Provide the [x, y] coordinate of the cell's center where the given text is located.  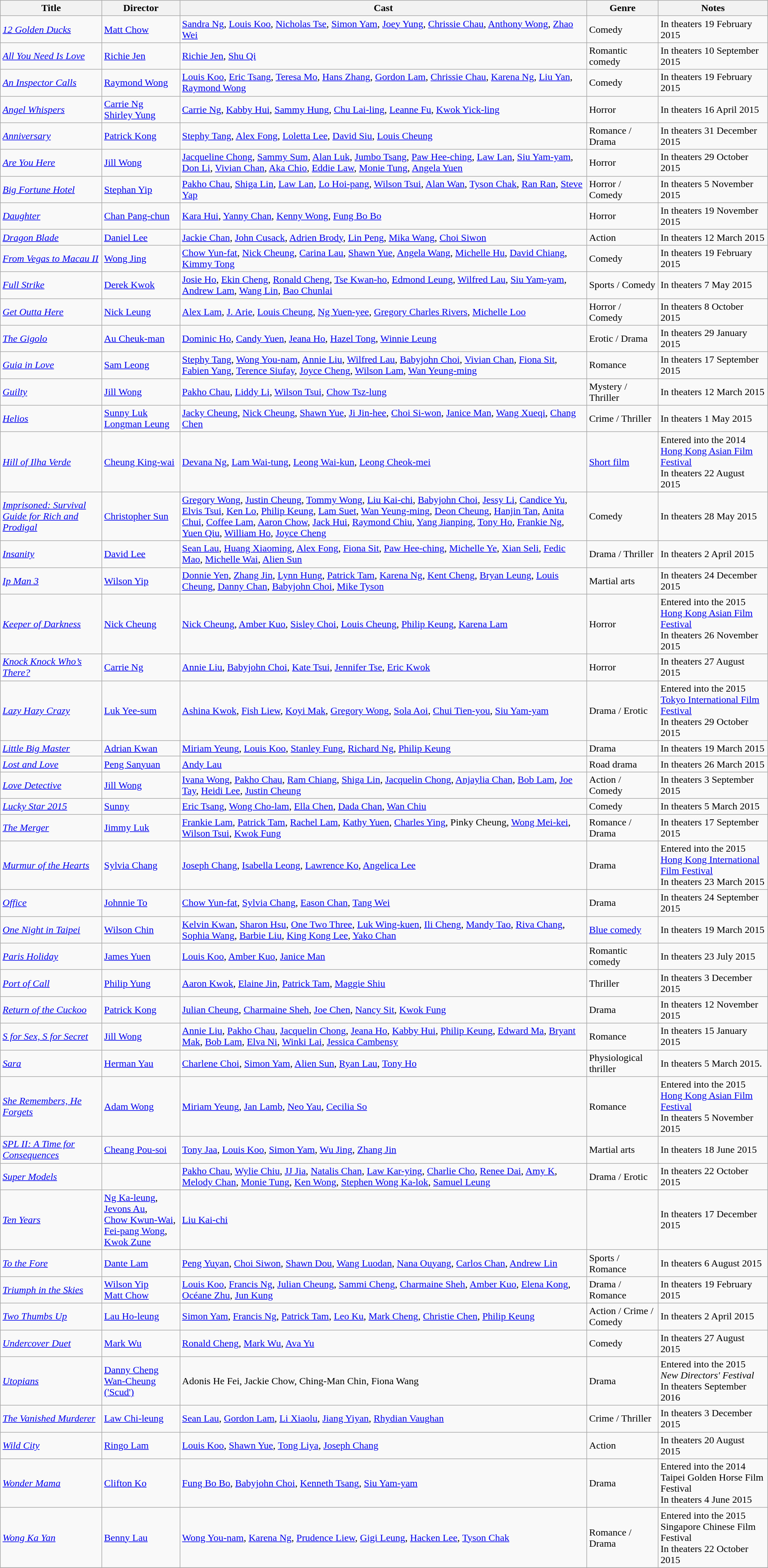
Daniel Lee [141, 237]
Cast [383, 8]
Short film [622, 462]
Dominic Ho, Candy Yuen, Jeana Ho, Hazel Tong, Winnie Leung [383, 339]
The Gigolo [51, 339]
Miriam Yeung, Jan Lamb, Neo Yau, Cecilia So [383, 1106]
Jimmy Luk [141, 827]
Entered into the 2015 New Directors' Festival In theaters September 2016 [713, 1381]
Kara Hui, Yanny Chan, Kenny Wong, Fung Bo Bo [383, 216]
Sean Lau, Huang Xiaoming, Alex Fong, Fiona Sit, Paw Hee-ching, Michelle Ye, Xian Seli, Fedic Mao, Michelle Wai, Alien Sun [383, 554]
Wilson Yip [141, 581]
Adonis He Fei, Jackie Chow, Ching-Man Chin, Fiona Wang [383, 1381]
Tony Jaa, Louis Koo, Simon Yam, Wu Jing, Zhang Jin [383, 1150]
Eric Tsang, Wong Cho-lam, Ella Chen, Dada Chan, Wan Chiu [383, 806]
Guilty [51, 392]
Peng Yuyan, Choi Siwon, Shawn Dou, Wang Luodan, Nana Ouyang, Carlos Chan, Andrew Lin [383, 1263]
Carrie Ng, Kabby Hui, Sammy Hung, Chu Lai-ling, Leanne Fu, Kwok Yick-ling [383, 109]
Lau Ho-leung [141, 1316]
Chow Yun-fat, Nick Cheung, Carina Lau, Shawn Yue, Angela Wang, Michelle Hu, David Chiang, Kimmy Tong [383, 258]
James Yuen [141, 957]
In theaters 5 March 2015 [713, 806]
Imprisoned: Survival Guide for Rich and Prodigal [51, 516]
Ashina Kwok, Fish Liew, Koyi Mak, Gregory Wong, Sola Aoi, Chui Tien-you, Siu Yam-yam [383, 711]
Richie Jen, Shu Qi [383, 56]
In theaters 8 October 2015 [713, 312]
Luk Yee-sum [141, 711]
In theaters 26 March 2015 [713, 764]
Wong Ka Yan [51, 1538]
In theaters 6 August 2015 [713, 1263]
Richie Jen [141, 56]
Louis Koo, Amber Kuo, Janice Man [383, 957]
In theaters 10 September 2015 [713, 56]
Cheung King-wai [141, 462]
Josie Ho, Ekin Cheng, Ronald Cheng, Tse Kwan-ho, Edmond Leung, Wilfred Lau, Siu Yam-yam, Andrew Lam, Wang Lin, Bao Chunlai [383, 285]
S for Sex, S for Secret [51, 1036]
In theaters 23 July 2015 [713, 957]
Entered into the 2014 Hong Kong Asian Film Festival In theaters 22 August 2015 [713, 462]
She Remembers, He Forgets [51, 1106]
12 Golden Ducks [51, 30]
Love Detective [51, 785]
In theaters 12 November 2015 [713, 1010]
Dante Lam [141, 1263]
Port of Call [51, 983]
Adam Wong [141, 1106]
Physiological thriller [622, 1063]
Lost and Love [51, 764]
Sandra Ng, Louis Koo, Nicholas Tse, Simon Yam, Joey Yung, Chrissie Chau, Anthony Wong, Zhao Wei [383, 30]
In theaters 3 September 2015 [713, 785]
Pakho Chau, Liddy Li, Wilson Tsui, Chow Tsz-lung [383, 392]
Sunny Luk Longman Leung [141, 418]
In theaters 29 January 2015 [713, 339]
Alex Lam, J. Arie, Louis Cheung, Ng Yuen-yee, Gregory Charles Rivers, Michelle Loo [383, 312]
Clifton Ko [141, 1483]
Drama / Romance [622, 1290]
Murmur of the Hearts [51, 866]
Derek Kwok [141, 285]
Mystery / Thriller [622, 392]
Adrian Kwan [141, 748]
Raymond Wong [141, 83]
Triumph in the Skies [51, 1290]
To the Fore [51, 1263]
Donnie Yen, Zhang Jin, Lynn Hung, Patrick Tam, Karena Ng, Kent Cheng, Bryan Leung, Louis Cheung, Danny Chan, Babyjohn Choi, Mike Tyson [383, 581]
Sara [51, 1063]
In theaters 16 April 2015 [713, 109]
Sean Lau, Gordon Lam, Li Xiaolu, Jiang Yiyan, Rhydian Vaughan [383, 1419]
In theaters 7 May 2015 [713, 285]
Frankie Lam, Patrick Tam, Rachel Lam, Kathy Yuen, Charles Ying, Pinky Cheung, Wong Mei-kei, Wilson Tsui, Kwok Fung [383, 827]
Erotic / Drama [622, 339]
Entered into the 2015 Hong Kong International Film Festival In theaters 23 March 2015 [713, 866]
Wild City [51, 1446]
Joseph Chang, Isabella Leong, Lawrence Ko, Angelica Lee [383, 866]
Matt Chow [141, 30]
Ng Ka-leung,Jevons Au,Chow Kwun-Wai,Fei-pang Wong,Kwok Zune [141, 1220]
In theaters 24 September 2015 [713, 903]
Law Chi-leung [141, 1419]
Hill of Ilha Verde [51, 462]
Knock Knock Who’s There? [51, 667]
Anniversary [51, 136]
Dragon Blade [51, 237]
Director [141, 8]
Danny Cheng Wan-Cheung ('Scud') [141, 1381]
Ringo Lam [141, 1446]
Ronald Cheng, Mark Wu, Ava Yu [383, 1343]
Entered into the 2015 Hong Kong Asian Film Festival In theaters 26 November 2015 [713, 624]
Benny Lau [141, 1538]
SPL II: A Time for Consequences [51, 1150]
Entered into the 2014 Taipei Golden Horse Film Festival In theaters 4 June 2015 [713, 1483]
Big Fortune Hotel [51, 190]
Kelvin Kwan, Sharon Hsu, One Two Three, Luk Wing-kuen, Ili Cheng, Mandy Tao, Riva Chang, Sophia Wang, Barbie Liu, King Kong Lee, Yako Chan [383, 930]
Wong Jing [141, 258]
Lucky Star 2015 [51, 806]
Annie Liu, Babyjohn Choi, Kate Tsui, Jennifer Tse, Eric Kwok [383, 667]
Charlene Choi, Simon Yam, Alien Sun, Ryan Lau, Tony Ho [383, 1063]
Blue comedy [622, 930]
Peng Sanyuan [141, 764]
In theaters 28 May 2015 [713, 516]
In theaters 5 November 2015 [713, 190]
Aaron Kwok, Elaine Jin, Patrick Tam, Maggie Shiu [383, 983]
Paris Holiday [51, 957]
Super Models [51, 1177]
Julian Cheung, Charmaine Sheh, Joe Chen, Nancy Sit, Kwok Fung [383, 1010]
Ip Man 3 [51, 581]
Louis Koo, Shawn Yue, Tong Liya, Joseph Chang [383, 1446]
Two Thumbs Up [51, 1316]
Liu Kai-chi [383, 1220]
Cheang Pou-soi [141, 1150]
Annie Liu, Pakho Chau, Jacquelin Chong, Jeana Ho, Kabby Hui, Philip Keung, Edward Ma, Bryant Mak, Bob Lam, Elva Ni, Winki Lai, Jessica Cambensy [383, 1036]
In theaters 29 October 2015 [713, 162]
Philip Yung [141, 983]
In theaters 1 May 2015 [713, 418]
Thriller [622, 983]
Wonder Mama [51, 1483]
The Vanished Murderer [51, 1419]
Utopians [51, 1381]
Pakho Chau, Shiga Lin, Law Lan, Lo Hoi-pang, Wilson Tsui, Alan Wan, Tyson Chak, Ran Ran, Steve Yap [383, 190]
Stephan Yip [141, 190]
Undercover Duet [51, 1343]
Entered into the 2015 Tokyo International Film Festival In theaters 29 October 2015 [713, 711]
Road drama [622, 764]
Jackie Chan, John Cusack, Adrien Brody, Lin Peng, Mika Wang, Choi Siwon [383, 237]
Guia in Love [51, 365]
Entered into the 2015 Hong Kong Asian Film Festival In theaters 5 November 2015 [713, 1106]
Wilson Chin [141, 930]
In theaters 15 January 2015 [713, 1036]
Insanity [51, 554]
Office [51, 903]
Genre [622, 8]
Full Strike [51, 285]
Entered into the 2015 Singapore Chinese Film Festival In theaters 22 October 2015 [713, 1538]
In theaters 19 November 2015 [713, 216]
Sylvia Chang [141, 866]
Angel Whispers [51, 109]
Jacky Cheung, Nick Cheung, Shawn Yue, Ji Jin-hee, Choi Si-won, Janice Man, Wang Xueqi, Chang Chen [383, 418]
In theaters 17 December 2015 [713, 1220]
Are You Here [51, 162]
Title [51, 8]
Chan Pang-chun [141, 216]
Louis Koo, Eric Tsang, Teresa Mo, Hans Zhang, Gordon Lam, Chrissie Chau, Karena Ng, Liu Yan, Raymond Wong [383, 83]
Louis Koo, Francis Ng, Julian Cheung, Sammi Cheng, Charmaine Sheh, Amber Kuo, Elena Kong, Océane Zhu, Jun Kung [383, 1290]
Lazy Hazy Crazy [51, 711]
Wong You-nam, Karena Ng, Prudence Liew, Gigi Leung, Hacken Lee, Tyson Chak [383, 1538]
Sports / Comedy [622, 285]
Little Big Master [51, 748]
In theaters 5 March 2015. [713, 1063]
Sports / Romance [622, 1263]
Sam Leong [141, 365]
Stephy Tang, Alex Fong, Loletta Lee, David Siu, Louis Cheung [383, 136]
Sunny [141, 806]
An Inspector Calls [51, 83]
David Lee [141, 554]
Keeper of Darkness [51, 624]
Au Cheuk-man [141, 339]
The Merger [51, 827]
In theaters 24 December 2015 [713, 581]
Drama / Thriller [622, 554]
Simon Yam, Francis Ng, Patrick Tam, Leo Ku, Mark Cheng, Christie Chen, Philip Keung [383, 1316]
Devana Ng, Lam Wai-tung, Leong Wai-kun, Leong Cheok-mei [383, 462]
Ten Years [51, 1220]
Daughter [51, 216]
Helios [51, 418]
Action / Comedy [622, 785]
Nick Leung [141, 312]
Fung Bo Bo, Babyjohn Choi, Kenneth Tsang, Siu Yam-yam [383, 1483]
Miriam Yeung, Louis Koo, Stanley Fung, Richard Ng, Philip Keung [383, 748]
Andy Lau [383, 764]
Chow Yun-fat, Sylvia Chang, Eason Chan, Tang Wei [383, 903]
In theaters 31 December 2015 [713, 136]
Carrie Ng Shirley Yung [141, 109]
Mark Wu [141, 1343]
In theaters 22 October 2015 [713, 1177]
Christopher Sun [141, 516]
Carrie Ng [141, 667]
Johnnie To [141, 903]
Wilson YipMatt Chow [141, 1290]
Nick Cheung [141, 624]
Get Outta Here [51, 312]
Notes [713, 8]
All You Need Is Love [51, 56]
Action / Crime / Comedy [622, 1316]
In theaters 18 June 2015 [713, 1150]
Nick Cheung, Amber Kuo, Sisley Choi, Louis Cheung, Philip Keung, Karena Lam [383, 624]
Return of the Cuckoo [51, 1010]
From Vegas to Macau II [51, 258]
Ivana Wong, Pakho Chau, Ram Chiang, Shiga Lin, Jacquelin Chong, Anjaylia Chan, Bob Lam, Joe Tay, Heidi Lee, Justin Cheung [383, 785]
One Night in Taipei [51, 930]
In theaters 20 August 2015 [713, 1446]
Herman Yau [141, 1063]
